Identify which cell holds the provided text, then report its [X, Y] central coordinate. 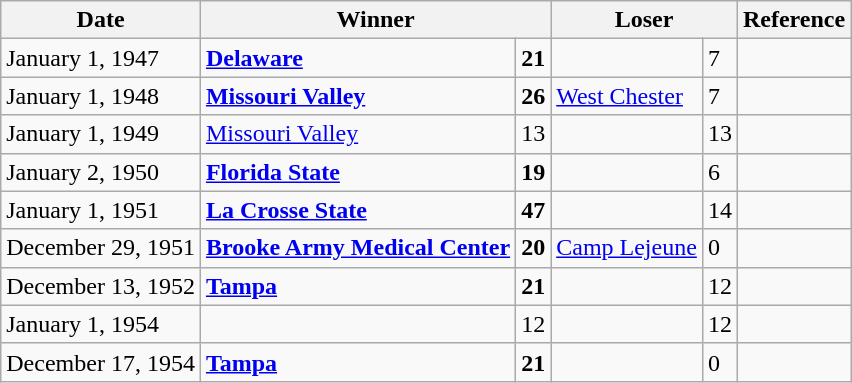
Delaware [358, 58]
Brooke Army Medical Center [358, 248]
West Chester [627, 96]
December 29, 1951 [101, 248]
19 [534, 172]
Reference [794, 20]
January 1, 1947 [101, 58]
January 1, 1949 [101, 134]
Loser [644, 20]
January 1, 1948 [101, 96]
20 [534, 248]
December 13, 1952 [101, 286]
Camp Lejeune [627, 248]
14 [720, 210]
January 1, 1951 [101, 210]
January 1, 1954 [101, 324]
December 17, 1954 [101, 362]
La Crosse State [358, 210]
January 2, 1950 [101, 172]
26 [534, 96]
Florida State [358, 172]
47 [534, 210]
Winner [375, 20]
6 [720, 172]
Date [101, 20]
